Output the (x, y) coordinate of the center of the cell containing the given text.  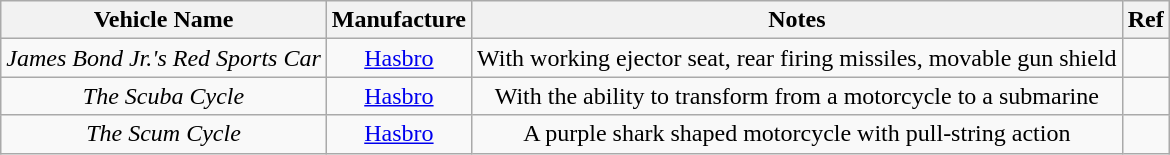
Vehicle Name (164, 20)
The Scuba Cycle (164, 96)
James Bond Jr.'s Red Sports Car (164, 58)
Notes (798, 20)
With the ability to transform from a motorcycle to a submarine (798, 96)
With working ejector seat, rear firing missiles, movable gun shield (798, 58)
A purple shark shaped motorcycle with pull-string action (798, 134)
Manufacture (398, 20)
The Scum Cycle (164, 134)
Ref (1146, 20)
